Provide the [x, y] coordinate of the cell's center where the given text is located.  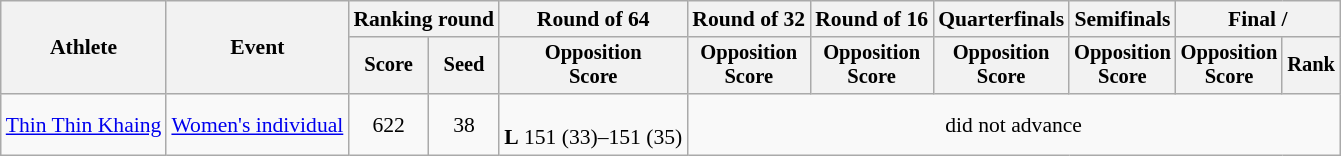
Round of 64 [593, 19]
Score [388, 66]
did not advance [1014, 124]
Quarterfinals [1001, 19]
Semifinals [1122, 19]
Round of 32 [748, 19]
L 151 (33)–151 (35) [593, 124]
Athlete [84, 48]
Seed [464, 66]
Women's individual [257, 124]
Event [257, 48]
Ranking round [424, 19]
Round of 16 [872, 19]
Thin Thin Khaing [84, 124]
Rank [1311, 66]
Final / [1258, 19]
622 [388, 124]
38 [464, 124]
